Identify which cell holds the provided text, then report its [X, Y] central coordinate. 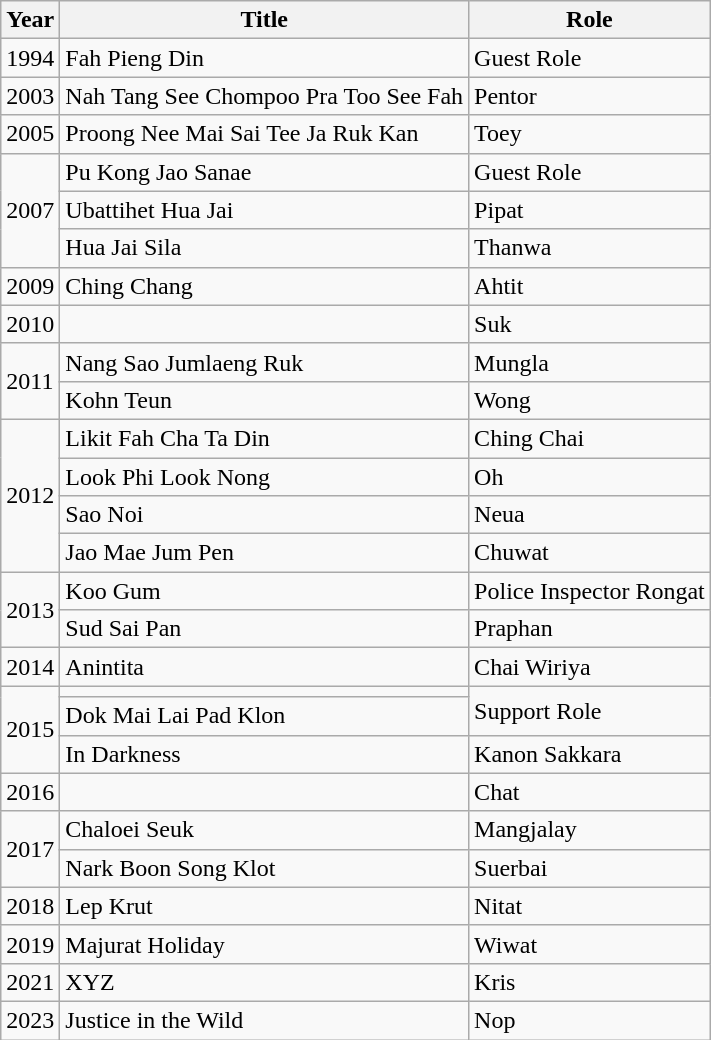
Wong [590, 400]
Sao Noi [264, 515]
Nitat [590, 906]
2014 [30, 667]
2009 [30, 286]
Majurat Holiday [264, 944]
Chai Wiriya [590, 667]
2015 [30, 730]
Lep Krut [264, 906]
XYZ [264, 982]
Hua Jai Sila [264, 248]
Dok Mai Lai Pad Klon [264, 716]
Pentor [590, 96]
In Darkness [264, 754]
Year [30, 20]
Pipat [590, 210]
Support Role [590, 710]
Role [590, 20]
Sud Sai Pan [264, 629]
Praphan [590, 629]
Nang Sao Jumlaeng Ruk [264, 362]
Toey [590, 134]
Ching Chai [590, 438]
Wiwat [590, 944]
Suk [590, 324]
2003 [30, 96]
2013 [30, 610]
2017 [30, 849]
Fah Pieng Din [264, 58]
Anintita [264, 667]
2005 [30, 134]
2007 [30, 210]
2012 [30, 495]
Neua [590, 515]
Nop [590, 1020]
Ubattihet Hua Jai [264, 210]
Chuwat [590, 553]
Jao Mae Jum Pen [264, 553]
2011 [30, 381]
Koo Gum [264, 591]
Kohn Teun [264, 400]
Mangjalay [590, 830]
Nark Boon Song Klot [264, 868]
2018 [30, 906]
2023 [30, 1020]
2010 [30, 324]
1994 [30, 58]
2016 [30, 792]
Thanwa [590, 248]
Chat [590, 792]
Chaloei Seuk [264, 830]
Police Inspector Rongat [590, 591]
Proong Nee Mai Sai Tee Ja Ruk Kan [264, 134]
Title [264, 20]
Ching Chang [264, 286]
Mungla [590, 362]
Nah Tang See Chompoo Pra Too See Fah [264, 96]
Look Phi Look Nong [264, 477]
Suerbai [590, 868]
2019 [30, 944]
Pu Kong Jao Sanae [264, 172]
Oh [590, 477]
Ahtit [590, 286]
Justice in the Wild [264, 1020]
2021 [30, 982]
Kanon Sakkara [590, 754]
Kris [590, 982]
Likit Fah Cha Ta Din [264, 438]
